Return (x, y) of the center of cell containing provided text 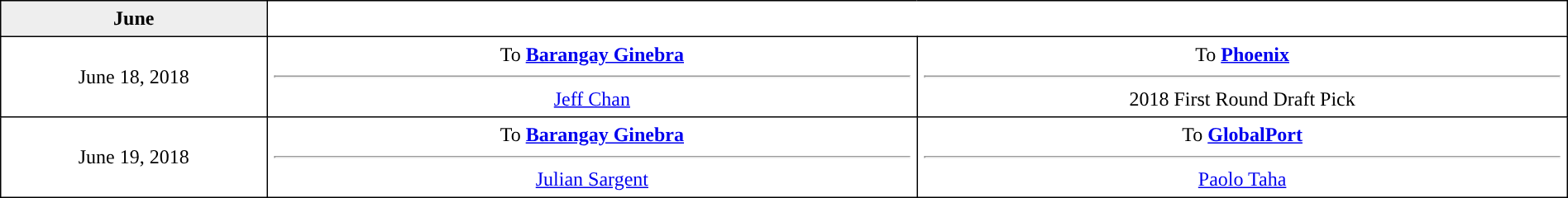
To Barangay GinebraJeff Chan (592, 77)
June 19, 2018 (134, 158)
To GlobalPortPaolo Taha (1242, 158)
To Barangay GinebraJulian Sargent (592, 158)
June (134, 19)
To Phoenix2018 First Round Draft Pick (1242, 77)
June 18, 2018 (134, 77)
